Search for the cell housing the specified text and yield its [X, Y] center coordinate. 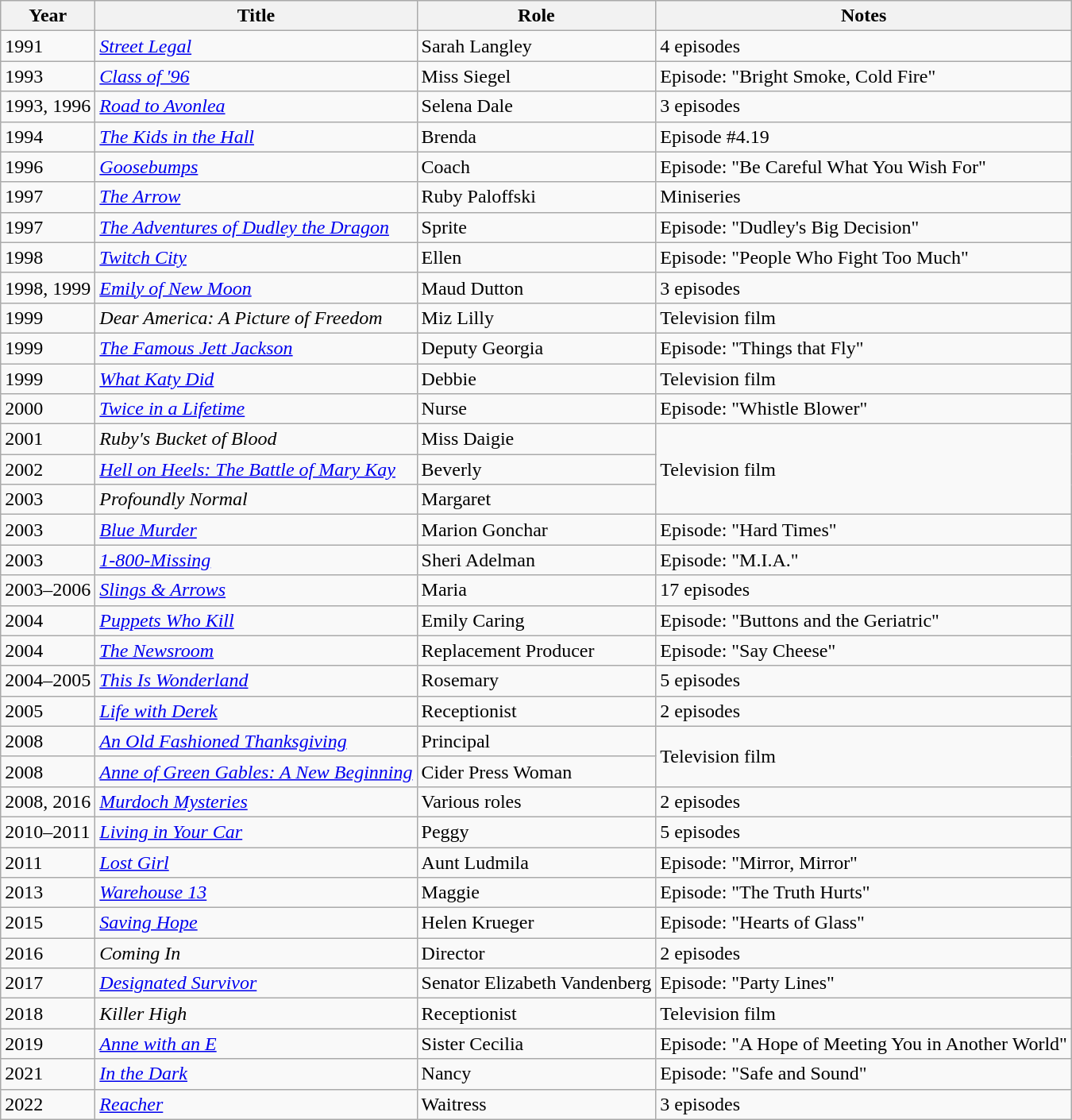
Episode: "Party Lines" [864, 983]
Episode: "People Who Fight Too Much" [864, 257]
Street Legal [256, 46]
Maria [537, 590]
1994 [48, 137]
Blue Murder [256, 530]
Twice in a Lifetime [256, 409]
Nurse [537, 409]
2011 [48, 862]
Emily of New Moon [256, 288]
1998 [48, 257]
Designated Survivor [256, 983]
Role [537, 16]
Episode: "Be Careful What You Wish For" [864, 167]
Episode: "Bright Smoke, Cold Fire" [864, 76]
2017 [48, 983]
Life with Derek [256, 711]
Episode: "Safe and Sound" [864, 1074]
Reacher [256, 1104]
Sprite [537, 227]
Miniseries [864, 197]
The Famous Jett Jackson [256, 348]
1998, 1999 [48, 288]
Maud Dutton [537, 288]
2013 [48, 893]
1-800-Missing [256, 560]
2004–2005 [48, 681]
Puppets Who Kill [256, 620]
Sister Cecilia [537, 1044]
Director [537, 953]
2015 [48, 923]
An Old Fashioned Thanksgiving [256, 741]
2022 [48, 1104]
Senator Elizabeth Vandenberg [537, 983]
2010–2011 [48, 832]
Living in Your Car [256, 832]
Ellen [537, 257]
Aunt Ludmila [537, 862]
2005 [48, 711]
Episode: "Mirror, Mirror" [864, 862]
Maggie [537, 893]
Debbie [537, 379]
Coach [537, 167]
Episode: "Buttons and the Geriatric" [864, 620]
Class of '96 [256, 76]
Episode: "Dudley's Big Decision" [864, 227]
2001 [48, 439]
1993 [48, 76]
2018 [48, 1014]
Episode: "Hard Times" [864, 530]
Miss Siegel [537, 76]
2002 [48, 469]
Episode: "M.I.A." [864, 560]
Cider Press Woman [537, 771]
Beverly [537, 469]
Lost Girl [256, 862]
Miss Daigie [537, 439]
Sheri Adelman [537, 560]
Episode: "Things that Fly" [864, 348]
Saving Hope [256, 923]
2021 [48, 1074]
1996 [48, 167]
Year [48, 16]
2003–2006 [48, 590]
Peggy [537, 832]
Killer High [256, 1014]
Emily Caring [537, 620]
The Arrow [256, 197]
Slings & Arrows [256, 590]
Profoundly Normal [256, 500]
2016 [48, 953]
The Newsroom [256, 651]
What Katy Did [256, 379]
Rosemary [537, 681]
Episode: "Whistle Blower" [864, 409]
Coming In [256, 953]
Hell on Heels: The Battle of Mary Kay [256, 469]
Title [256, 16]
Episode: "Hearts of Glass" [864, 923]
Notes [864, 16]
Sarah Langley [537, 46]
1993, 1996 [48, 106]
2019 [48, 1044]
17 episodes [864, 590]
Anne with an E [256, 1044]
1991 [48, 46]
Ruby Paloffski [537, 197]
Waitress [537, 1104]
Miz Lilly [537, 318]
Episode: "The Truth Hurts" [864, 893]
The Adventures of Dudley the Dragon [256, 227]
Various roles [537, 801]
Episode: "Say Cheese" [864, 651]
Murdoch Mysteries [256, 801]
Replacement Producer [537, 651]
2008, 2016 [48, 801]
Episode #4.19 [864, 137]
Deputy Georgia [537, 348]
Selena Dale [537, 106]
Anne of Green Gables: A New Beginning [256, 771]
Dear America: A Picture of Freedom [256, 318]
Goosebumps [256, 167]
Marion Gonchar [537, 530]
2000 [48, 409]
Twitch City [256, 257]
Helen Krueger [537, 923]
Principal [537, 741]
Warehouse 13 [256, 893]
Margaret [537, 500]
Nancy [537, 1074]
4 episodes [864, 46]
In the Dark [256, 1074]
Brenda [537, 137]
This Is Wonderland [256, 681]
The Kids in the Hall [256, 137]
Episode: "A Hope of Meeting You in Another World" [864, 1044]
Road to Avonlea [256, 106]
Ruby's Bucket of Blood [256, 439]
